From the cell containing the given text, extract its center point as (x, y) coordinate. 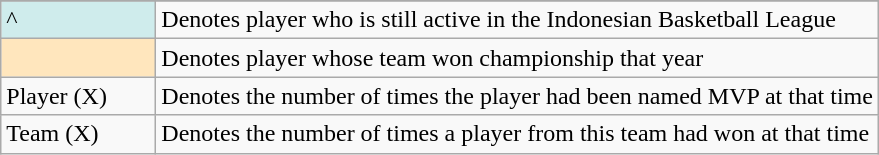
Denotes the number of times the player had been named MVP at that time (518, 96)
Team (X) (78, 134)
^ (78, 20)
Denotes player who is still active in the Indonesian Basketball League (518, 20)
Denotes the number of times a player from this team had won at that time (518, 134)
Player (X) (78, 96)
Denotes player whose team won championship that year (518, 58)
